Return the (x, y) coordinate for the center point of the cell that contains the specified text.  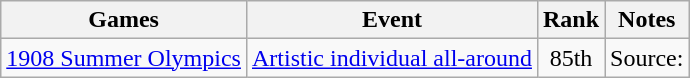
Artistic individual all-around (392, 58)
Notes (647, 20)
85th (570, 58)
1908 Summer Olympics (124, 58)
Event (392, 20)
Source: (647, 58)
Games (124, 20)
Rank (570, 20)
